Output the [X, Y] coordinate of the center of the cell containing the given text.  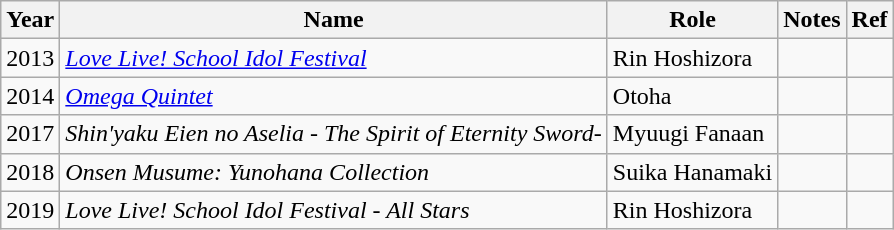
Omega Quintet [334, 96]
2017 [30, 134]
Love Live! School Idol Festival - All Stars [334, 210]
2014 [30, 96]
Role [692, 20]
Suika Hanamaki [692, 172]
Ref [870, 20]
Otoha [692, 96]
2013 [30, 58]
Shin'yaku Eien no Aselia - The Spirit of Eternity Sword- [334, 134]
Year [30, 20]
Notes [812, 20]
Myuugi Fanaan [692, 134]
Onsen Musume: Yunohana Collection [334, 172]
Name [334, 20]
2019 [30, 210]
2018 [30, 172]
Love Live! School Idol Festival [334, 58]
